Output the (x, y) coordinate of the center of the cell containing the given text.  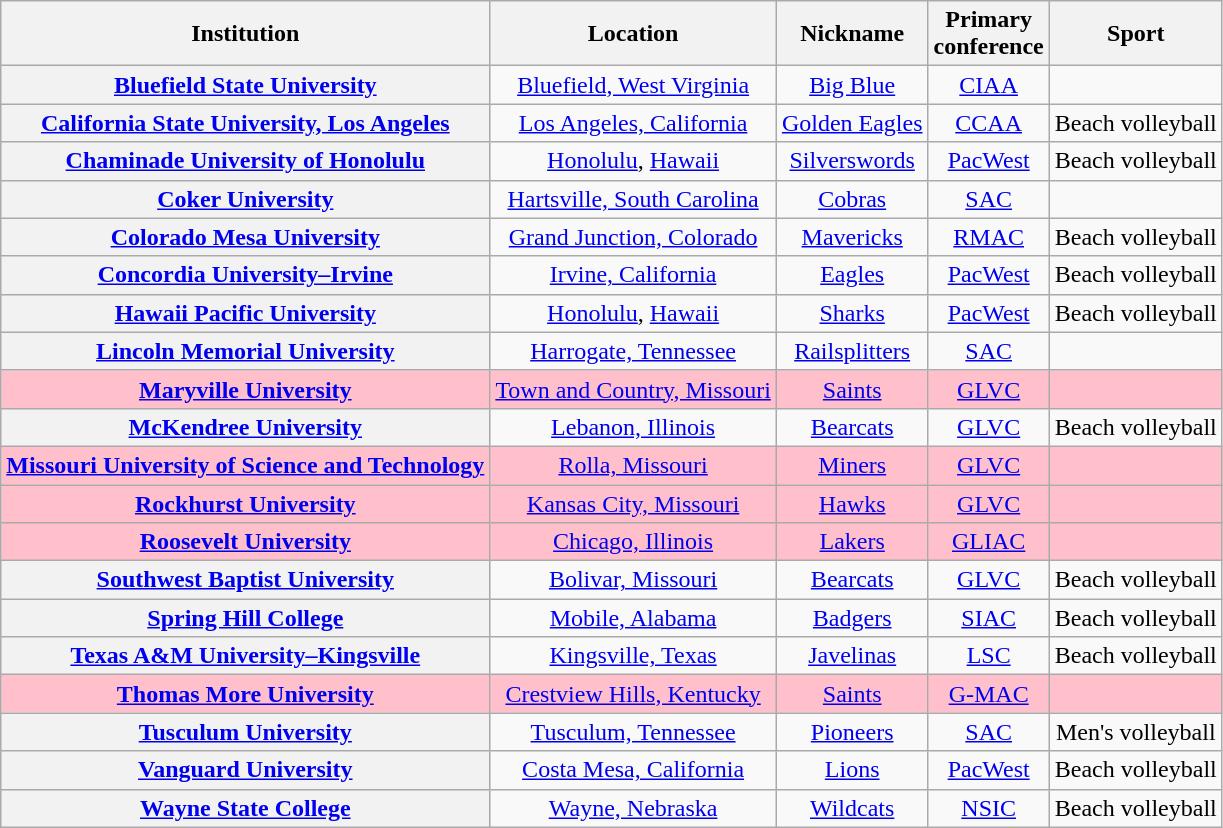
NSIC (988, 808)
Vanguard University (246, 770)
Hartsville, South Carolina (633, 199)
Costa Mesa, California (633, 770)
Grand Junction, Colorado (633, 237)
Wildcats (852, 808)
Big Blue (852, 85)
Mobile, Alabama (633, 618)
Wayne State College (246, 808)
Institution (246, 34)
Crestview Hills, Kentucky (633, 694)
Location (633, 34)
Missouri University of Science and Technology (246, 465)
Thomas More University (246, 694)
Pioneers (852, 732)
Bluefield State University (246, 85)
LSC (988, 656)
Lakers (852, 542)
Concordia University–Irvine (246, 275)
Rockhurst University (246, 503)
Hawks (852, 503)
Golden Eagles (852, 123)
Javelinas (852, 656)
Chaminade University of Honolulu (246, 161)
Kingsville, Texas (633, 656)
Spring Hill College (246, 618)
Eagles (852, 275)
Rolla, Missouri (633, 465)
GLIAC (988, 542)
Bolivar, Missouri (633, 580)
Southwest Baptist University (246, 580)
Kansas City, Missouri (633, 503)
Men's volleyball (1136, 732)
Mavericks (852, 237)
Sport (1136, 34)
Railsplitters (852, 351)
Nickname (852, 34)
Miners (852, 465)
Texas A&M University–Kingsville (246, 656)
Tusculum University (246, 732)
Irvine, California (633, 275)
Chicago, Illinois (633, 542)
Town and Country, Missouri (633, 389)
Silverswords (852, 161)
CIAA (988, 85)
Coker University (246, 199)
Sharks (852, 313)
Badgers (852, 618)
Lincoln Memorial University (246, 351)
Colorado Mesa University (246, 237)
Lebanon, Illinois (633, 427)
Los Angeles, California (633, 123)
Primaryconference (988, 34)
Harrogate, Tennessee (633, 351)
Wayne, Nebraska (633, 808)
Tusculum, Tennessee (633, 732)
CCAA (988, 123)
Hawaii Pacific University (246, 313)
SIAC (988, 618)
Bluefield, West Virginia (633, 85)
McKendree University (246, 427)
Lions (852, 770)
Cobras (852, 199)
RMAC (988, 237)
Roosevelt University (246, 542)
California State University, Los Angeles (246, 123)
Maryville University (246, 389)
G-MAC (988, 694)
